From the cell containing the given text, extract its center point as (X, Y) coordinate. 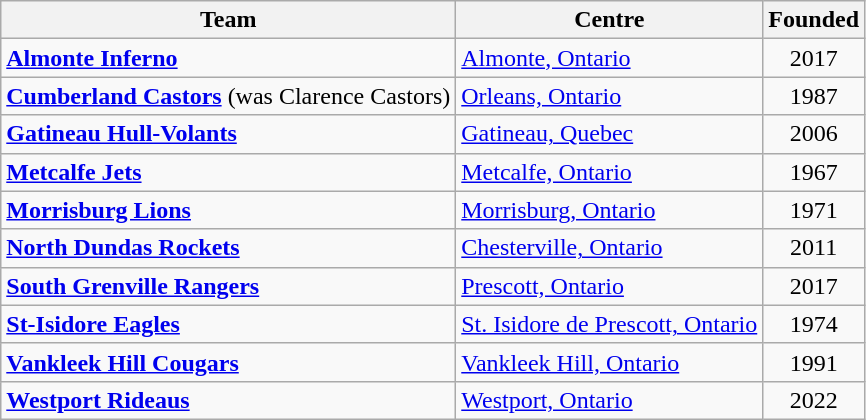
Cumberland Castors (was Clarence Castors) (228, 96)
Metcalfe Jets (228, 172)
1967 (814, 172)
Orleans, Ontario (610, 96)
2011 (814, 248)
1971 (814, 210)
Chesterville, Ontario (610, 248)
St. Isidore de Prescott, Ontario (610, 324)
Prescott, Ontario (610, 286)
St-Isidore Eagles (228, 324)
Morrisburg, Ontario (610, 210)
Vankleek Hill Cougars (228, 362)
Founded (814, 20)
1991 (814, 362)
Westport, Ontario (610, 400)
2006 (814, 134)
South Grenville Rangers (228, 286)
Gatineau Hull-Volants (228, 134)
Team (228, 20)
2022 (814, 400)
Gatineau, Quebec (610, 134)
Vankleek Hill, Ontario (610, 362)
Almonte, Ontario (610, 58)
North Dundas Rockets (228, 248)
Westport Rideaus (228, 400)
Metcalfe, Ontario (610, 172)
1974 (814, 324)
Almonte Inferno (228, 58)
Morrisburg Lions (228, 210)
1987 (814, 96)
Centre (610, 20)
